Find where the given text appears and provide that cell's center as [x, y] coordinate. 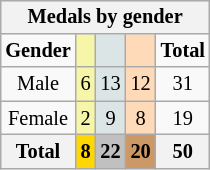
Medals by gender [105, 17]
Male [38, 84]
6 [86, 84]
9 [111, 118]
22 [111, 152]
20 [141, 152]
13 [111, 84]
Female [38, 118]
19 [183, 118]
2 [86, 118]
Gender [38, 51]
31 [183, 84]
50 [183, 152]
12 [141, 84]
